Determine the [x, y] coordinate at the center of the cell enclosing the given text.  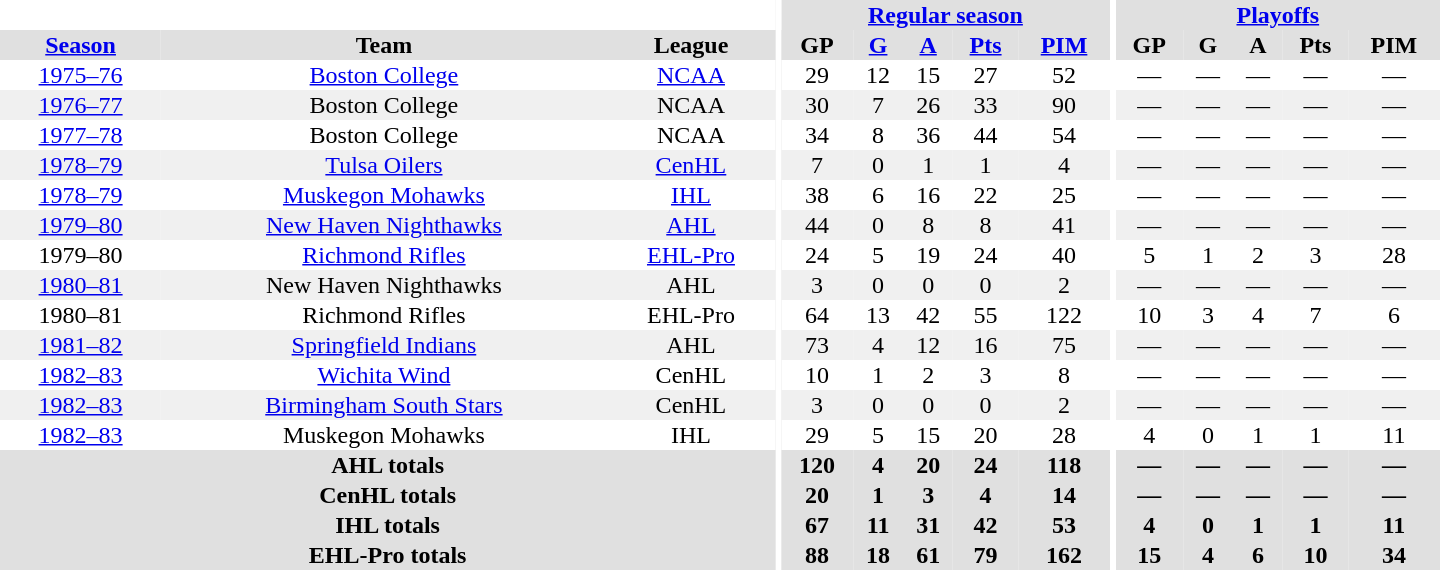
League [692, 45]
Regular season [946, 15]
EHL-Pro totals [388, 555]
1981–82 [80, 345]
118 [1064, 465]
CenHL totals [388, 495]
14 [1064, 495]
1976–77 [80, 105]
13 [878, 315]
1977–78 [80, 135]
38 [817, 195]
Season [80, 45]
54 [1064, 135]
55 [986, 315]
61 [928, 555]
31 [928, 525]
120 [817, 465]
64 [817, 315]
Springfield Indians [384, 345]
Wichita Wind [384, 375]
22 [986, 195]
75 [1064, 345]
41 [1064, 225]
73 [817, 345]
Team [384, 45]
1975–76 [80, 75]
162 [1064, 555]
IHL totals [388, 525]
67 [817, 525]
88 [817, 555]
90 [1064, 105]
19 [928, 255]
30 [817, 105]
27 [986, 75]
53 [1064, 525]
52 [1064, 75]
36 [928, 135]
40 [1064, 255]
33 [986, 105]
79 [986, 555]
Playoffs [1278, 15]
AHL totals [388, 465]
18 [878, 555]
122 [1064, 315]
Birmingham South Stars [384, 405]
Tulsa Oilers [384, 165]
25 [1064, 195]
26 [928, 105]
